Scan for the cell matching the given text and deliver its (X, Y) coordinate at center. 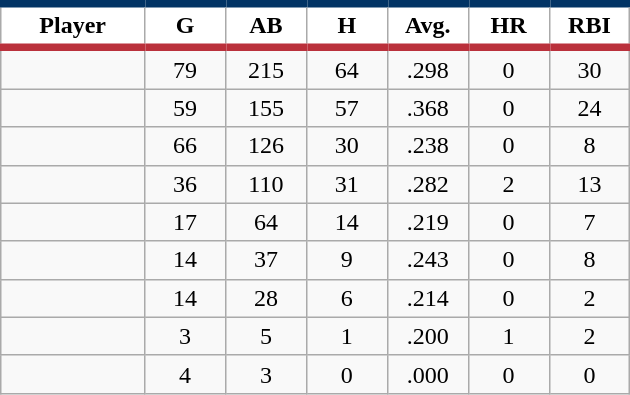
155 (266, 108)
G (186, 26)
13 (590, 184)
.368 (428, 108)
110 (266, 184)
Avg. (428, 26)
.219 (428, 222)
28 (266, 298)
.282 (428, 184)
RBI (590, 26)
.298 (428, 68)
66 (186, 146)
126 (266, 146)
.238 (428, 146)
HR (508, 26)
24 (590, 108)
59 (186, 108)
.214 (428, 298)
.200 (428, 336)
.243 (428, 260)
57 (346, 108)
37 (266, 260)
4 (186, 374)
36 (186, 184)
6 (346, 298)
7 (590, 222)
AB (266, 26)
Player (73, 26)
215 (266, 68)
.000 (428, 374)
31 (346, 184)
9 (346, 260)
17 (186, 222)
H (346, 26)
79 (186, 68)
5 (266, 336)
